Determine the [X, Y] coordinate at the center of the cell enclosing the given text.  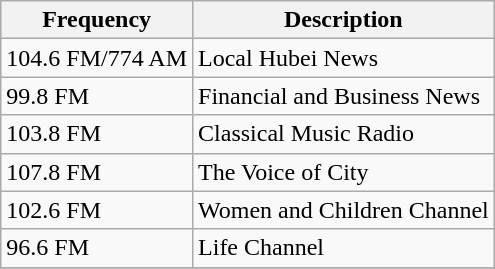
Financial and Business News [344, 96]
Description [344, 20]
Frequency [97, 20]
107.8 FM [97, 172]
Local Hubei News [344, 58]
The Voice of City [344, 172]
99.8 FM [97, 96]
Women and Children Channel [344, 210]
103.8 FM [97, 134]
104.6 FM/774 AM [97, 58]
Life Channel [344, 248]
102.6 FM [97, 210]
96.6 FM [97, 248]
Classical Music Radio [344, 134]
